Scan for the cell matching the given text and deliver its (X, Y) coordinate at center. 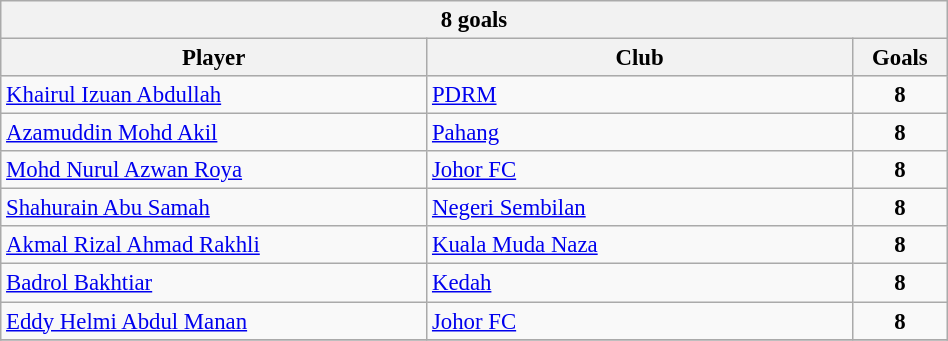
PDRM (640, 95)
Pahang (640, 133)
8 goals (474, 20)
Eddy Helmi Abdul Manan (214, 321)
Kuala Muda Naza (640, 245)
Player (214, 58)
Mohd Nurul Azwan Roya (214, 170)
Akmal Rizal Ahmad Rakhli (214, 245)
Shahurain Abu Samah (214, 208)
Kedah (640, 283)
Negeri Sembilan (640, 208)
Club (640, 58)
Azamuddin Mohd Akil (214, 133)
Badrol Bakhtiar (214, 283)
Goals (900, 58)
Khairul Izuan Abdullah (214, 95)
